Output the (x, y) coordinate of the center of the cell containing the given text.  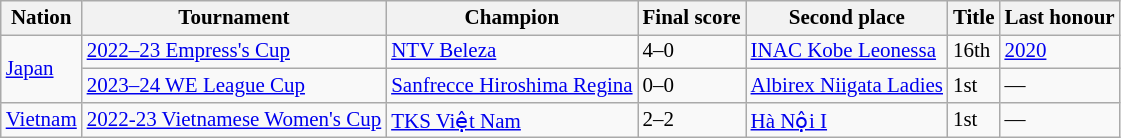
4–0 (692, 52)
Last honour (1059, 18)
2022-23 Vietnamese Women's Cup (234, 120)
16th (974, 52)
Sanfrecce Hiroshima Regina (512, 86)
2–2 (692, 120)
Albirex Niigata Ladies (847, 86)
Second place (847, 18)
Japan (42, 69)
Hà Nội I (847, 120)
0–0 (692, 86)
Tournament (234, 18)
2020 (1059, 52)
Final score (692, 18)
2022–23 Empress's Cup (234, 52)
Title (974, 18)
NTV Beleza (512, 52)
TKS Việt Nam (512, 120)
Nation (42, 18)
INAC Kobe Leonessa (847, 52)
2023–24 WE League Cup (234, 86)
Vietnam (42, 120)
Champion (512, 18)
